Scan for the cell matching the given text and deliver its (x, y) coordinate at center. 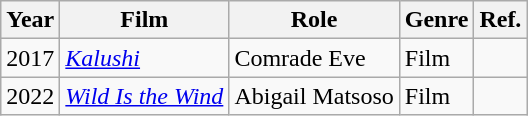
Ref. (500, 20)
Comrade Eve (314, 58)
2022 (30, 96)
Role (314, 20)
Kalushi (144, 58)
Genre (436, 20)
Wild Is the Wind (144, 96)
Year (30, 20)
2017 (30, 58)
Abigail Matsoso (314, 96)
